Search for the cell housing the specified text and yield its (X, Y) center coordinate. 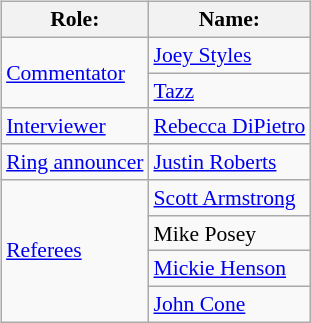
Mike Posey (229, 233)
Tazz (229, 91)
Rebecca DiPietro (229, 126)
Mickie Henson (229, 269)
Role: (74, 20)
Joey Styles (229, 55)
Name: (229, 20)
Ring announcer (74, 162)
Scott Armstrong (229, 198)
John Cone (229, 305)
Justin Roberts (229, 162)
Referees (74, 251)
Commentator (74, 72)
Interviewer (74, 126)
